Determine the [x, y] coordinate at the center of the cell enclosing the given text.  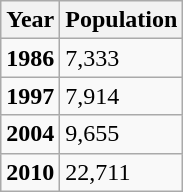
1997 [30, 96]
9,655 [122, 134]
2004 [30, 134]
Population [122, 20]
7,333 [122, 58]
Year [30, 20]
7,914 [122, 96]
1986 [30, 58]
22,711 [122, 172]
2010 [30, 172]
